Pinpoint the cell where the given text exists, returning its (x, y) midpoint coordinate. 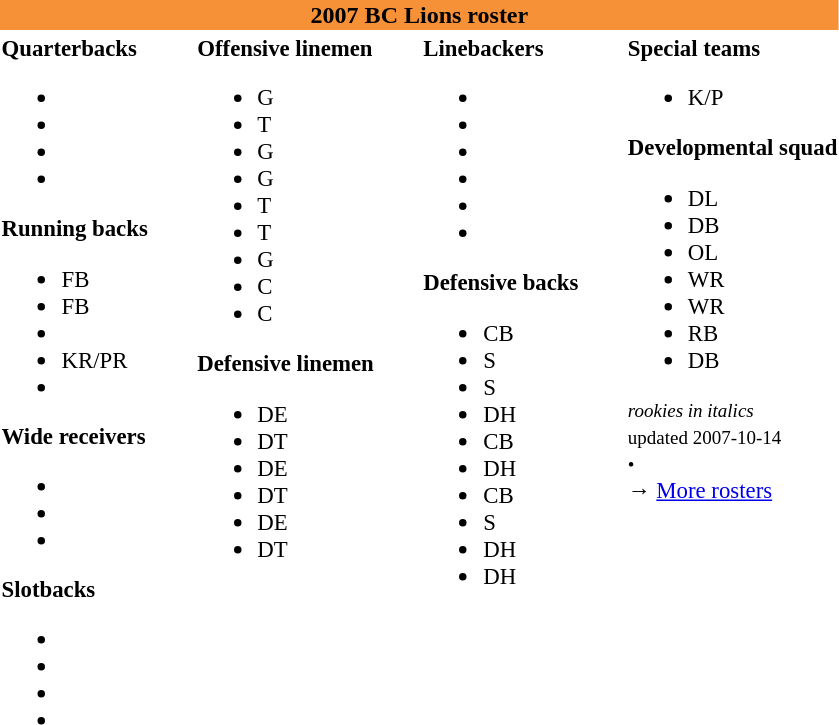
2007 BC Lions roster (420, 15)
